Return [X, Y] of the center of cell containing provided text 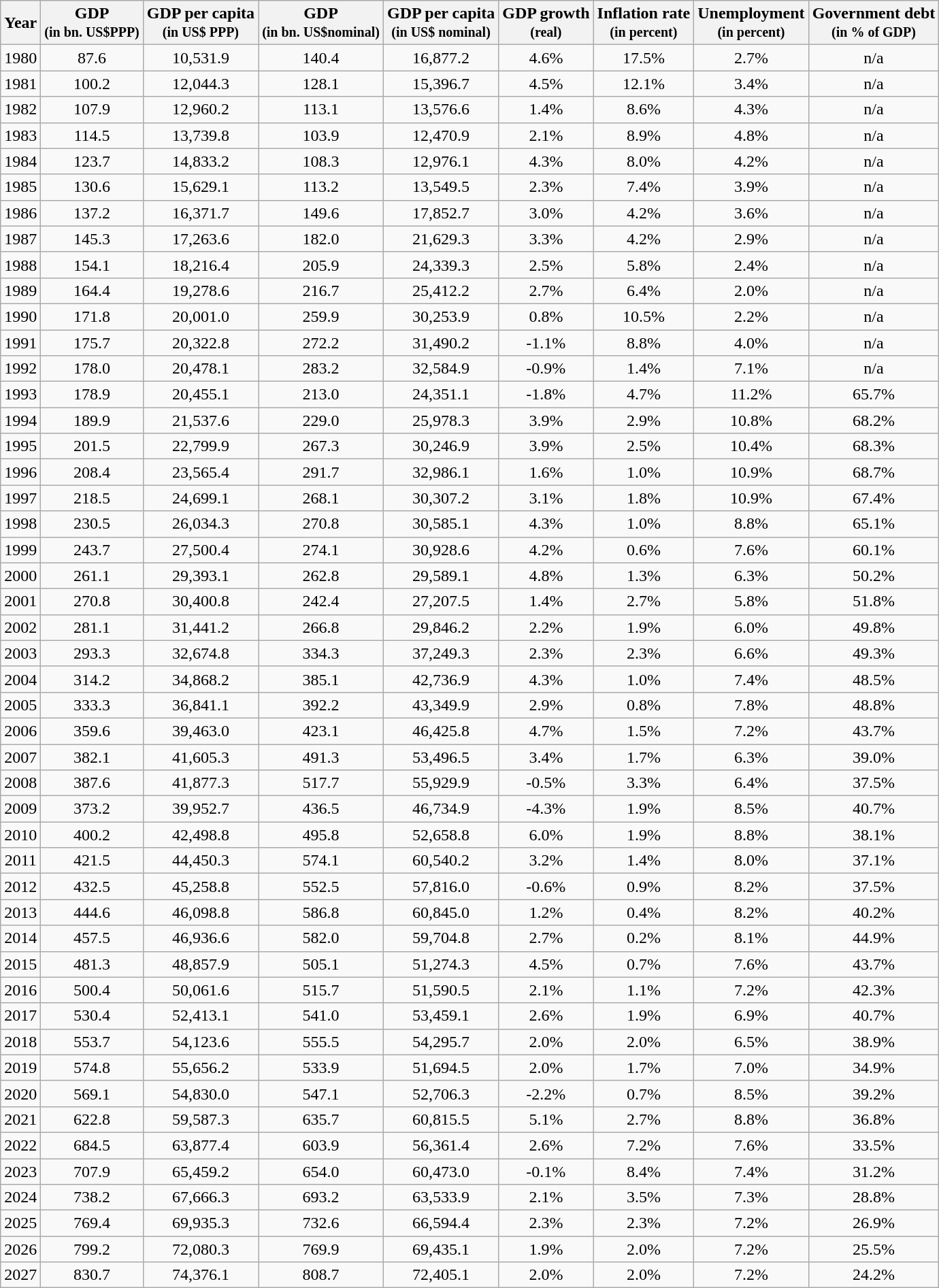
164.4 [92, 291]
68.3% [874, 446]
12,976.1 [441, 161]
GDP per capita(in US$ PPP) [200, 23]
2017 [20, 1016]
1990 [20, 316]
262.8 [321, 576]
41,877.3 [200, 783]
13,739.8 [200, 135]
29,846.2 [441, 627]
59,704.8 [441, 938]
Inflation rate(in percent) [644, 23]
333.3 [92, 705]
1994 [20, 420]
382.1 [92, 757]
491.3 [321, 757]
2.4% [751, 265]
2007 [20, 757]
12,044.3 [200, 84]
1.8% [644, 498]
8.4% [644, 1171]
72,080.3 [200, 1249]
4.6% [546, 58]
24,699.1 [200, 498]
261.1 [92, 576]
30,253.9 [441, 316]
2019 [20, 1068]
2008 [20, 783]
145.3 [92, 239]
2001 [20, 601]
-0.1% [546, 1171]
-0.5% [546, 783]
553.7 [92, 1042]
26,034.3 [200, 524]
68.2% [874, 420]
15,396.7 [441, 84]
37,249.3 [441, 653]
3.2% [546, 861]
2010 [20, 835]
2026 [20, 1249]
-1.1% [546, 342]
654.0 [321, 1171]
12,470.9 [441, 135]
66,594.4 [441, 1223]
293.3 [92, 653]
291.7 [321, 472]
359.6 [92, 731]
2011 [20, 861]
541.0 [321, 1016]
69,435.1 [441, 1249]
444.6 [92, 912]
130.6 [92, 187]
259.9 [321, 316]
4.0% [751, 342]
7.3% [751, 1198]
-4.3% [546, 809]
69,935.3 [200, 1223]
114.5 [92, 135]
29,393.1 [200, 576]
20,478.1 [200, 369]
6.9% [751, 1016]
50,061.6 [200, 990]
48.8% [874, 705]
693.2 [321, 1198]
154.1 [92, 265]
65,459.2 [200, 1171]
1983 [20, 135]
552.5 [321, 887]
-2.2% [546, 1093]
33.5% [874, 1145]
23,565.4 [200, 472]
243.7 [92, 550]
30,246.9 [441, 446]
39,463.0 [200, 731]
530.4 [92, 1016]
11.2% [751, 395]
1984 [20, 161]
27,207.5 [441, 601]
242.4 [321, 601]
44.9% [874, 938]
42,498.8 [200, 835]
59,587.3 [200, 1119]
182.0 [321, 239]
13,549.5 [441, 187]
87.6 [92, 58]
55,929.9 [441, 783]
421.5 [92, 861]
40.2% [874, 912]
63,533.9 [441, 1198]
113.1 [321, 110]
216.7 [321, 291]
3.5% [644, 1198]
46,734.9 [441, 809]
2015 [20, 964]
2009 [20, 809]
6.6% [751, 653]
707.9 [92, 1171]
387.6 [92, 783]
54,830.0 [200, 1093]
GDP per capita(in US$ nominal) [441, 23]
GDP(in bn. US$nominal) [321, 23]
72,405.1 [441, 1275]
2006 [20, 731]
2018 [20, 1042]
46,425.8 [441, 731]
2000 [20, 576]
52,658.8 [441, 835]
400.2 [92, 835]
-0.9% [546, 369]
1996 [20, 472]
GDP growth(real) [546, 23]
7.1% [751, 369]
12,960.2 [200, 110]
1998 [20, 524]
137.2 [92, 213]
18,216.4 [200, 265]
25,978.3 [441, 420]
107.9 [92, 110]
732.6 [321, 1223]
140.4 [321, 58]
53,496.5 [441, 757]
14,833.2 [200, 161]
31.2% [874, 1171]
0.9% [644, 887]
67.4% [874, 498]
684.5 [92, 1145]
201.5 [92, 446]
2027 [20, 1275]
31,441.2 [200, 627]
3.0% [546, 213]
622.8 [92, 1119]
8.1% [751, 938]
16,877.2 [441, 58]
28.8% [874, 1198]
769.9 [321, 1249]
17,852.7 [441, 213]
42,736.9 [441, 679]
48.5% [874, 679]
149.6 [321, 213]
2013 [20, 912]
123.7 [92, 161]
423.1 [321, 731]
1999 [20, 550]
30,307.2 [441, 498]
42.3% [874, 990]
16,371.7 [200, 213]
30,585.1 [441, 524]
229.0 [321, 420]
0.6% [644, 550]
55,656.2 [200, 1068]
12.1% [644, 84]
39.0% [874, 757]
208.4 [92, 472]
-0.6% [546, 887]
533.9 [321, 1068]
44,450.3 [200, 861]
515.7 [321, 990]
1991 [20, 342]
51,590.5 [441, 990]
7.8% [751, 705]
26.9% [874, 1223]
21,629.3 [441, 239]
1989 [20, 291]
10.5% [644, 316]
2025 [20, 1223]
57,816.0 [441, 887]
63,877.4 [200, 1145]
17.5% [644, 58]
38.9% [874, 1042]
65.1% [874, 524]
45,258.8 [200, 887]
67,666.3 [200, 1198]
2002 [20, 627]
54,295.7 [441, 1042]
218.5 [92, 498]
481.3 [92, 964]
1980 [20, 58]
1982 [20, 110]
51.8% [874, 601]
60,815.5 [441, 1119]
1.3% [644, 576]
52,413.1 [200, 1016]
30,400.8 [200, 601]
1993 [20, 395]
34.9% [874, 1068]
178.9 [92, 395]
60,540.2 [441, 861]
39.2% [874, 1093]
Government debt(in % of GDP) [874, 23]
2005 [20, 705]
205.9 [321, 265]
769.4 [92, 1223]
7.0% [751, 1068]
38.1% [874, 835]
54,123.6 [200, 1042]
25.5% [874, 1249]
281.1 [92, 627]
2023 [20, 1171]
582.0 [321, 938]
2020 [20, 1093]
2021 [20, 1119]
635.7 [321, 1119]
Year [20, 23]
51,694.5 [441, 1068]
60.1% [874, 550]
52,706.3 [441, 1093]
274.1 [321, 550]
267.3 [321, 446]
0.4% [644, 912]
1987 [20, 239]
24.2% [874, 1275]
213.0 [321, 395]
100.2 [92, 84]
1.6% [546, 472]
283.2 [321, 369]
60,473.0 [441, 1171]
51,274.3 [441, 964]
6.5% [751, 1042]
2014 [20, 938]
36.8% [874, 1119]
738.2 [92, 1198]
574.8 [92, 1068]
272.2 [321, 342]
175.7 [92, 342]
268.1 [321, 498]
2012 [20, 887]
808.7 [321, 1275]
569.1 [92, 1093]
3.6% [751, 213]
15,629.1 [200, 187]
0.2% [644, 938]
21,537.6 [200, 420]
68.7% [874, 472]
392.2 [321, 705]
113.2 [321, 187]
517.7 [321, 783]
43,349.9 [441, 705]
1992 [20, 369]
2024 [20, 1198]
385.1 [321, 679]
830.7 [92, 1275]
46,936.6 [200, 938]
3.1% [546, 498]
36,841.1 [200, 705]
34,868.2 [200, 679]
1985 [20, 187]
495.8 [321, 835]
10.4% [751, 446]
574.1 [321, 861]
10,531.9 [200, 58]
19,278.6 [200, 291]
1988 [20, 265]
2022 [20, 1145]
53,459.1 [441, 1016]
32,584.9 [441, 369]
128.1 [321, 84]
49.8% [874, 627]
GDP(in bn. US$PPP) [92, 23]
30,928.6 [441, 550]
436.5 [321, 809]
65.7% [874, 395]
103.9 [321, 135]
24,339.3 [441, 265]
603.9 [321, 1145]
25,412.2 [441, 291]
500.4 [92, 990]
2016 [20, 990]
20,322.8 [200, 342]
41,605.3 [200, 757]
230.5 [92, 524]
17,263.6 [200, 239]
49.3% [874, 653]
22,799.9 [200, 446]
8.6% [644, 110]
39,952.7 [200, 809]
32,674.8 [200, 653]
56,361.4 [441, 1145]
27,500.4 [200, 550]
13,576.6 [441, 110]
108.3 [321, 161]
1.1% [644, 990]
266.8 [321, 627]
505.1 [321, 964]
29,589.1 [441, 576]
10.8% [751, 420]
50.2% [874, 576]
432.5 [92, 887]
314.2 [92, 679]
373.2 [92, 809]
189.9 [92, 420]
48,857.9 [200, 964]
Unemployment(in percent) [751, 23]
74,376.1 [200, 1275]
24,351.1 [441, 395]
60,845.0 [441, 912]
20,001.0 [200, 316]
334.3 [321, 653]
31,490.2 [441, 342]
-1.8% [546, 395]
178.0 [92, 369]
171.8 [92, 316]
1.2% [546, 912]
1.5% [644, 731]
555.5 [321, 1042]
46,098.8 [200, 912]
1997 [20, 498]
37.1% [874, 861]
1981 [20, 84]
8.9% [644, 135]
32,986.1 [441, 472]
586.8 [321, 912]
1986 [20, 213]
5.1% [546, 1119]
1995 [20, 446]
2003 [20, 653]
547.1 [321, 1093]
457.5 [92, 938]
799.2 [92, 1249]
20,455.1 [200, 395]
2004 [20, 679]
